From the cell containing the given text, extract its center point as (x, y) coordinate. 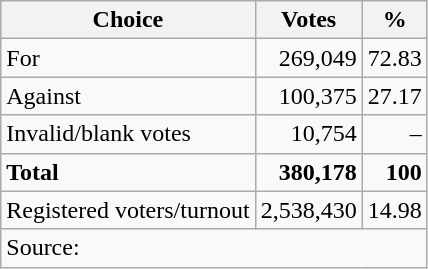
27.17 (394, 96)
2,538,430 (308, 210)
269,049 (308, 58)
72.83 (394, 58)
Source: (214, 248)
100 (394, 172)
380,178 (308, 172)
For (128, 58)
Registered voters/turnout (128, 210)
% (394, 20)
10,754 (308, 134)
14.98 (394, 210)
– (394, 134)
100,375 (308, 96)
Total (128, 172)
Invalid/blank votes (128, 134)
Votes (308, 20)
Choice (128, 20)
Against (128, 96)
